From the cell containing the given text, extract its center point as [X, Y] coordinate. 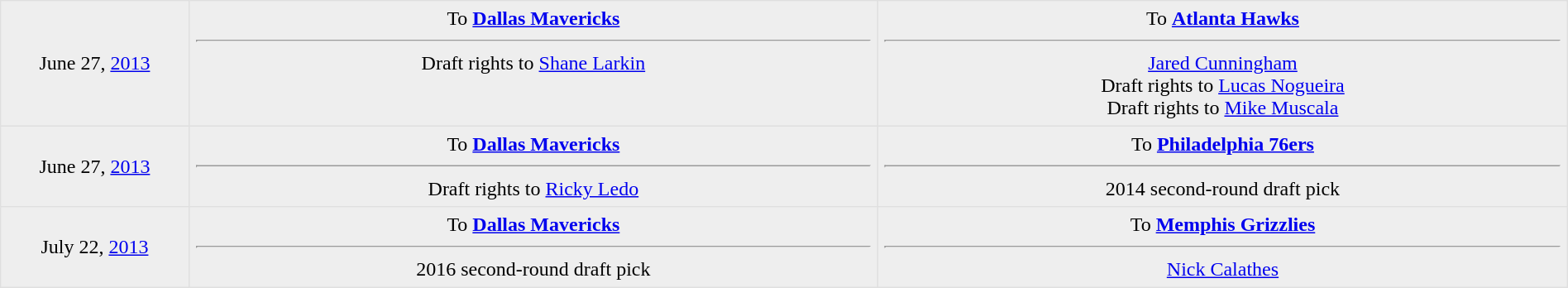
To Atlanta HawksJared Cunningham Draft rights to Lucas Nogueira Draft rights to Mike Muscala [1223, 64]
To Philadelphia 76ers2014 second-round draft pick [1223, 166]
To Dallas Mavericks2016 second-round draft pick [533, 247]
To Memphis GrizzliesNick Calathes [1223, 247]
To Dallas MavericksDraft rights to Ricky Ledo [533, 166]
To Dallas MavericksDraft rights to Shane Larkin [533, 64]
July 22, 2013 [94, 247]
